From the cell containing the given text, extract its center point as (x, y) coordinate. 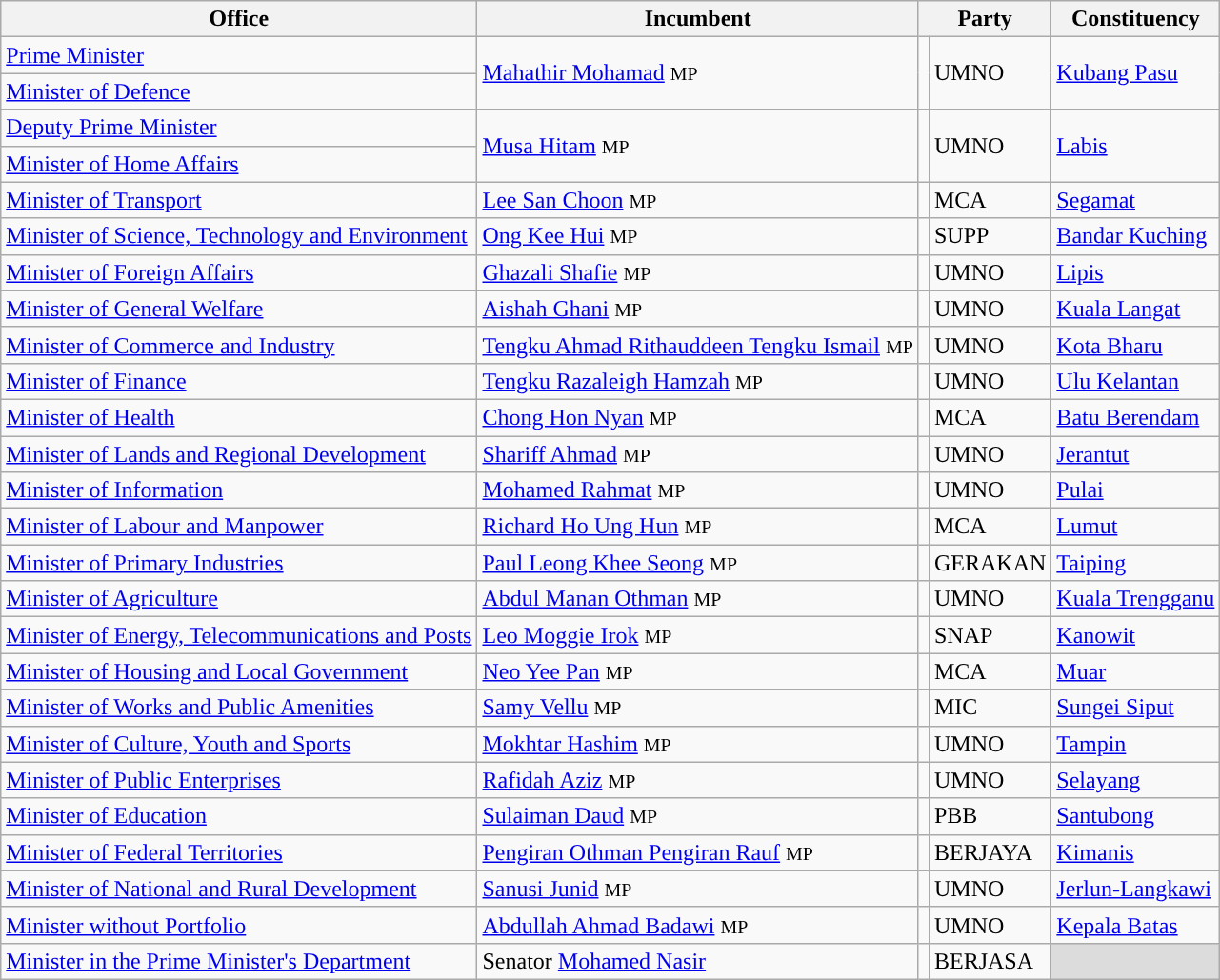
BERJAYA (990, 852)
Mokhtar Hashim MP (697, 744)
Kota Bharu (1135, 345)
Minister of Public Enterprises (239, 780)
Kepala Batas (1135, 925)
Kuala Trengganu (1135, 599)
Pengiran Othman Pengiran Rauf MP (697, 852)
Minister of Health (239, 417)
Jerlun-Langkawi (1135, 889)
Party (985, 19)
Tampin (1135, 744)
Minister of Federal Territories (239, 852)
Minister of Works and Public Amenities (239, 708)
Minister of Transport (239, 200)
Paul Leong Khee Seong MP (697, 563)
Tengku Ahmad Rithauddeen Tengku Ismail MP (697, 345)
Minister of Primary Industries (239, 563)
Lipis (1135, 272)
SUPP (990, 236)
Incumbent (697, 19)
Minister of Finance (239, 381)
Santubong (1135, 816)
Sungei Siput (1135, 708)
Chong Hon Nyan MP (697, 417)
Mohamed Rahmat MP (697, 490)
Selayang (1135, 780)
MIC (990, 708)
Kanowit (1135, 635)
Minister of Science, Technology and Environment (239, 236)
Kubang Pasu (1135, 73)
Taiping (1135, 563)
Minister of Culture, Youth and Sports (239, 744)
Samy Vellu MP (697, 708)
GERAKAN (990, 563)
Senator Mohamed Nasir (697, 961)
Lee San Choon MP (697, 200)
Minister of Energy, Telecommunications and Posts (239, 635)
Deputy Prime Minister (239, 128)
Sanusi Junid MP (697, 889)
Labis (1135, 146)
Abdul Manan Othman MP (697, 599)
Minister of Information (239, 490)
Ulu Kelantan (1135, 381)
Minister of Labour and Manpower (239, 527)
Minister of National and Rural Development (239, 889)
Minister of Agriculture (239, 599)
Richard Ho Ung Hun MP (697, 527)
Minister of General Welfare (239, 309)
Batu Berendam (1135, 417)
Minister of Defence (239, 91)
Muar (1135, 671)
Prime Minister (239, 55)
Pulai (1135, 490)
Kimanis (1135, 852)
Minister of Home Affairs (239, 164)
Shariff Ahmad MP (697, 454)
Neo Yee Pan MP (697, 671)
Ghazali Shafie MP (697, 272)
Musa Hitam MP (697, 146)
Minister of Lands and Regional Development (239, 454)
Abdullah Ahmad Badawi MP (697, 925)
Mahathir Mohamad MP (697, 73)
Minister of Housing and Local Government (239, 671)
Tengku Razaleigh Hamzah MP (697, 381)
Minister without Portfolio (239, 925)
Kuala Langat (1135, 309)
Minister of Education (239, 816)
SNAP (990, 635)
Constituency (1135, 19)
BERJASA (990, 961)
Jerantut (1135, 454)
Leo Moggie Irok MP (697, 635)
Office (239, 19)
PBB (990, 816)
Rafidah Aziz MP (697, 780)
Minister in the Prime Minister's Department (239, 961)
Ong Kee Hui MP (697, 236)
Segamat (1135, 200)
Bandar Kuching (1135, 236)
Minister of Foreign Affairs (239, 272)
Lumut (1135, 527)
Minister of Commerce and Industry (239, 345)
Aishah Ghani MP (697, 309)
Sulaiman Daud MP (697, 816)
